Identify which cell holds the provided text, then report its (x, y) central coordinate. 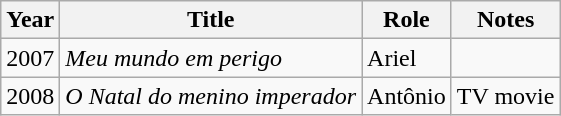
2007 (30, 58)
Antônio (407, 96)
O Natal do menino imperador (211, 96)
Role (407, 20)
Year (30, 20)
Ariel (407, 58)
Title (211, 20)
2008 (30, 96)
Meu mundo em perigo (211, 58)
TV movie (506, 96)
Notes (506, 20)
